Extract the [x, y] coordinate from the center of the cell holding the provided text.  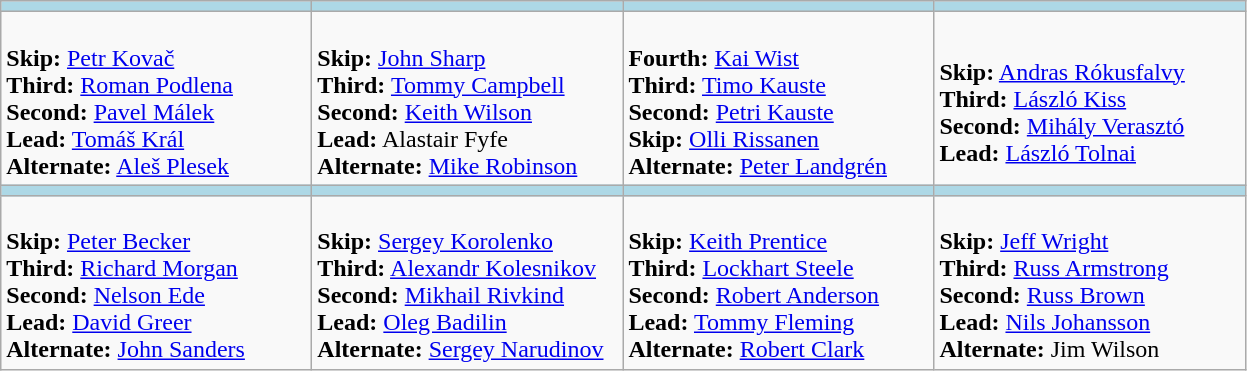
Skip: Sergey Korolenko Third: Alexandr Kolesnikov Second: Mikhail Rivkind Lead: Oleg Badilin Alternate: Sergey Narudinov [468, 282]
Skip: Jeff Wright Third: Russ Armstrong Second: Russ Brown Lead: Nils Johansson Alternate: Jim Wilson [1090, 282]
Skip: John Sharp Third: Tommy Campbell Second: Keith Wilson Lead: Alastair Fyfe Alternate: Mike Robinson [468, 98]
Skip: Keith Prentice Third: Lockhart Steele Second: Robert Anderson Lead: Tommy Fleming Alternate: Robert Clark [778, 282]
Skip: Andras Rókusfalvy Third: László Kiss Second: Mihály Verasztó Lead: László Tolnai [1090, 98]
Skip: Petr Kovač Third: Roman Podlena Second: Pavel Málek Lead: Tomáš Král Alternate: Aleš Plesek [156, 98]
Fourth: Kai Wist Third: Timo Kauste Second: Petri Kauste Skip: Olli Rissanen Alternate: Peter Landgrén [778, 98]
Skip: Peter Becker Third: Richard Morgan Second: Nelson Ede Lead: David Greer Alternate: John Sanders [156, 282]
